Locate the cell with the specified text and output its (x, y) center coordinate. 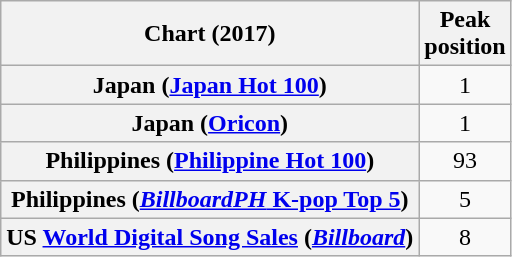
Philippines (Philippine Hot 100) (210, 161)
Japan (Oricon) (210, 123)
Japan (Japan Hot 100) (210, 85)
Chart (2017) (210, 34)
8 (465, 237)
Peakposition (465, 34)
Philippines (BillboardPH K-pop Top 5) (210, 199)
93 (465, 161)
5 (465, 199)
US World Digital Song Sales (Billboard) (210, 237)
